Extract the [X, Y] coordinate from the center of the cell holding the provided text.  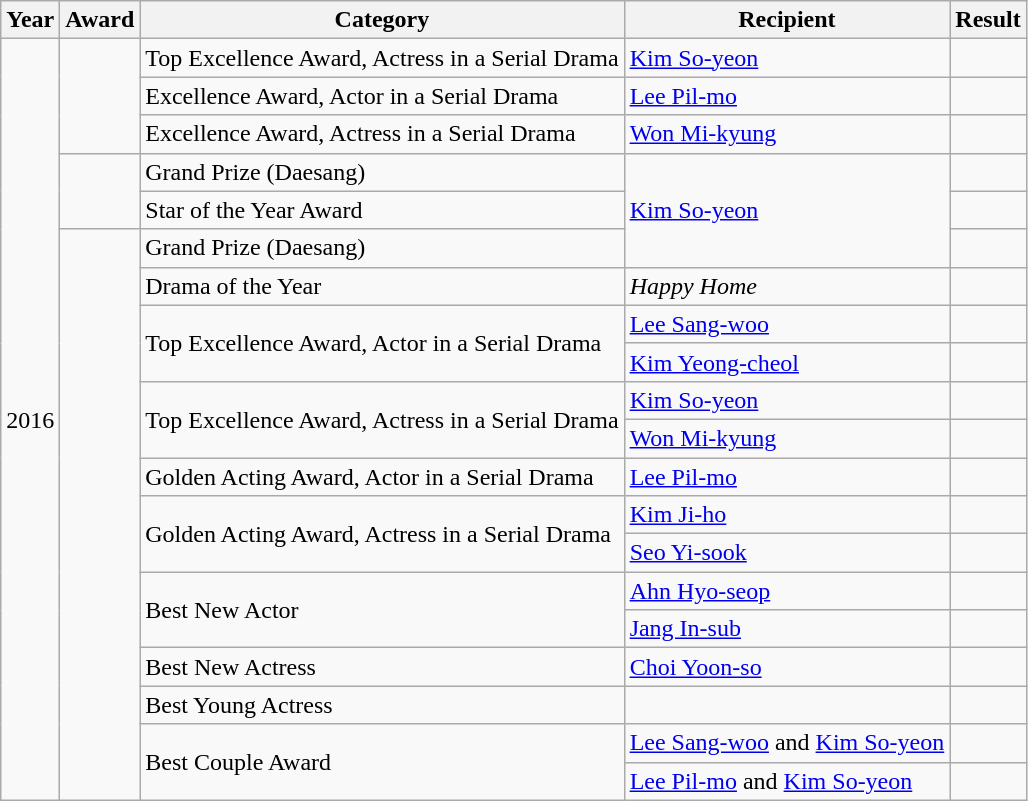
Year [30, 20]
Jang In-sub [787, 629]
Best Couple Award [382, 762]
Choi Yoon-so [787, 667]
Kim Ji-ho [787, 515]
Award [100, 20]
Lee Sang-woo and Kim So-yeon [787, 743]
Best New Actor [382, 610]
Recipient [787, 20]
Kim Yeong-cheol [787, 362]
Drama of the Year [382, 286]
Category [382, 20]
Excellence Award, Actor in a Serial Drama [382, 96]
Ahn Hyo-seop [787, 591]
Lee Sang-woo [787, 324]
Lee Pil-mo and Kim So-yeon [787, 781]
Result [988, 20]
Top Excellence Award, Actor in a Serial Drama [382, 343]
Star of the Year Award [382, 210]
Best New Actress [382, 667]
Happy Home [787, 286]
Best Young Actress [382, 705]
Golden Acting Award, Actress in a Serial Drama [382, 534]
2016 [30, 420]
Seo Yi-sook [787, 553]
Golden Acting Award, Actor in a Serial Drama [382, 477]
Excellence Award, Actress in a Serial Drama [382, 134]
